Locate the cell with the specified text and output its (X, Y) center coordinate. 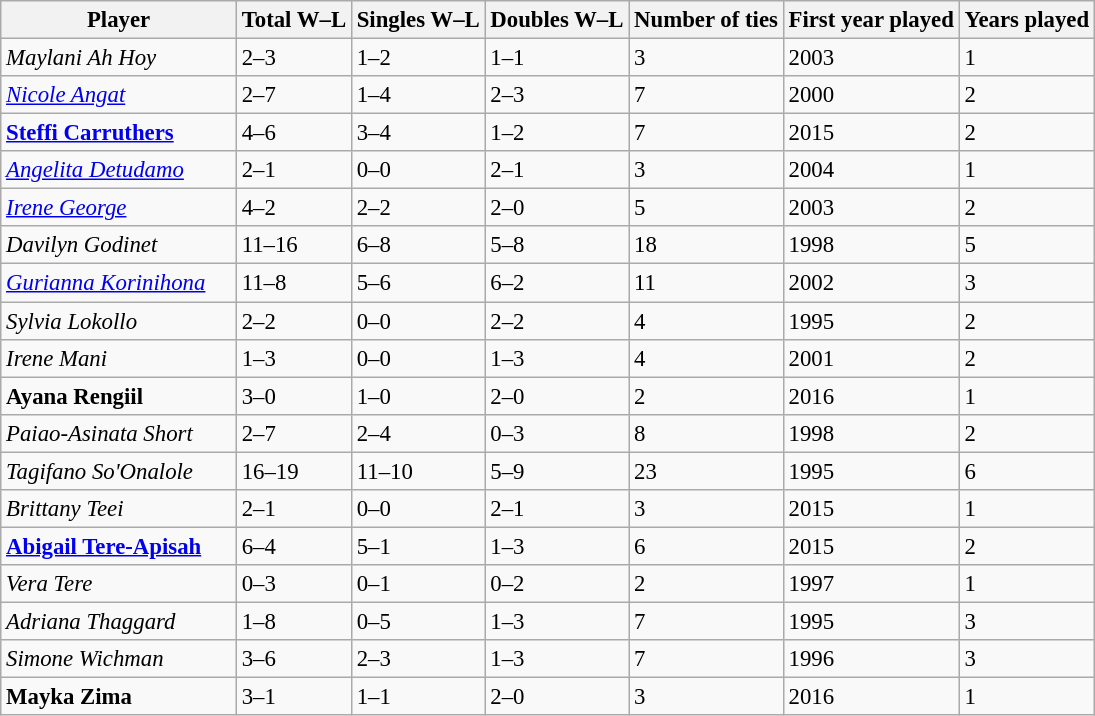
11 (706, 283)
2004 (871, 170)
1–8 (294, 621)
Singles W–L (418, 20)
23 (706, 471)
Doubles W–L (557, 20)
1997 (871, 584)
6–4 (294, 546)
5–8 (557, 245)
Years played (1026, 20)
11–16 (294, 245)
3–4 (418, 133)
0–1 (418, 584)
Ayana Rengiil (119, 396)
First year played (871, 20)
1996 (871, 659)
Total W–L (294, 20)
18 (706, 245)
Nicole Angat (119, 95)
Adriana Thaggard (119, 621)
6–8 (418, 245)
Maylani Ah Hoy (119, 58)
4–6 (294, 133)
11–8 (294, 283)
2–4 (418, 433)
16–19 (294, 471)
0–5 (418, 621)
11–10 (418, 471)
1–0 (418, 396)
Sylvia Lokollo (119, 321)
Tagifano So'Onalole (119, 471)
3–1 (294, 697)
Abigail Tere-Apisah (119, 546)
2001 (871, 358)
0–2 (557, 584)
5–1 (418, 546)
4–2 (294, 208)
3–6 (294, 659)
1–4 (418, 95)
8 (706, 433)
5–6 (418, 283)
5–9 (557, 471)
Brittany Teei (119, 509)
6–2 (557, 283)
Gurianna Korinihona (119, 283)
Mayka Zima (119, 697)
2002 (871, 283)
Vera Tere (119, 584)
Number of ties (706, 20)
Simone Wichman (119, 659)
3–0 (294, 396)
Angelita Detudamo (119, 170)
2000 (871, 95)
Paiao-Asinata Short (119, 433)
Irene Mani (119, 358)
Player (119, 20)
Davilyn Godinet (119, 245)
Irene George (119, 208)
Steffi Carruthers (119, 133)
